Search for the cell housing the specified text and yield its [x, y] center coordinate. 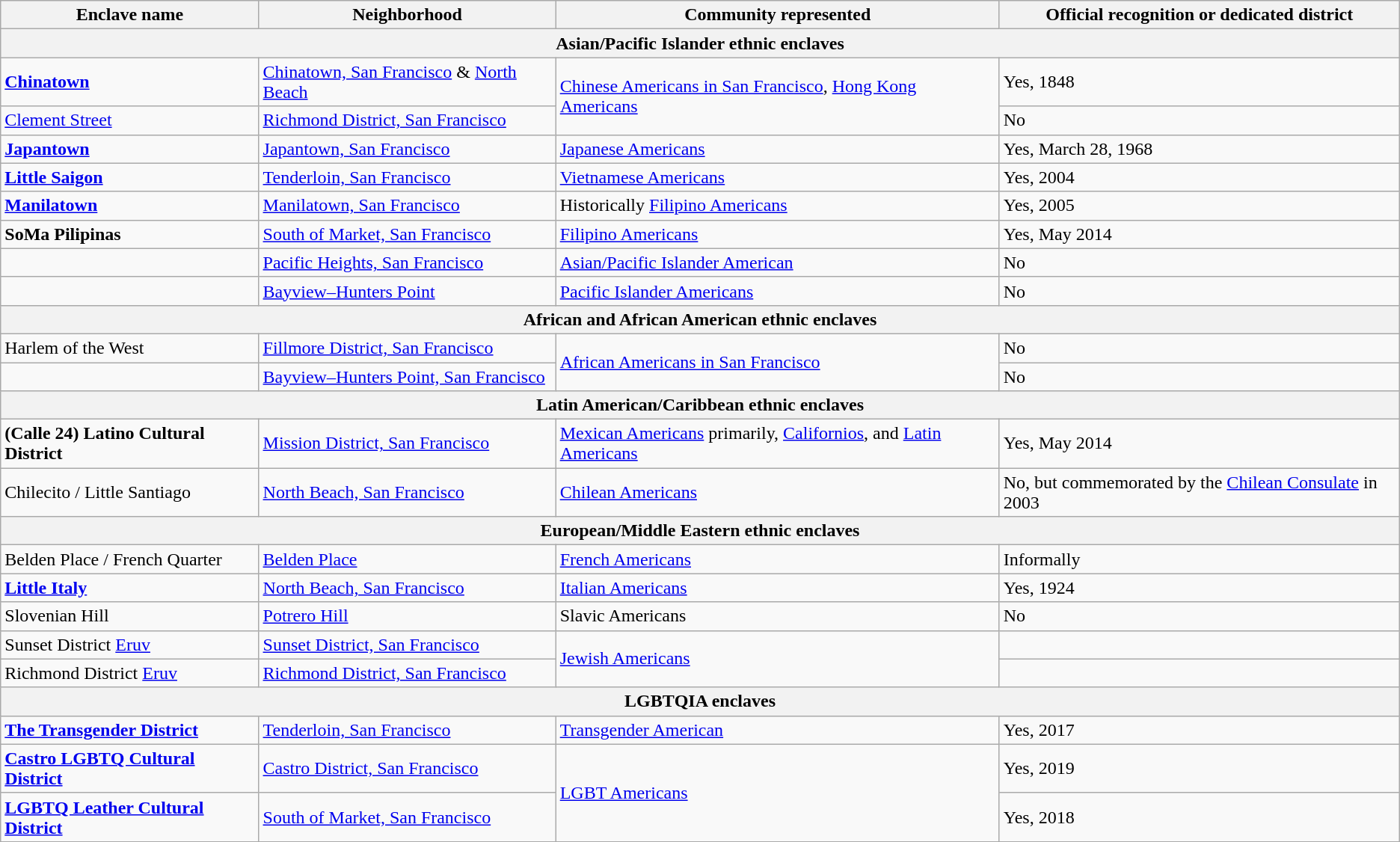
Little Italy [130, 588]
Italian Americans [778, 588]
Yes, March 28, 1968 [1200, 149]
Informally [1200, 559]
African and African American ethnic enclaves [700, 319]
Manilatown, San Francisco [407, 206]
Filipino Americans [778, 234]
Harlem of the West [130, 348]
Yes, 1848 [1200, 82]
Belden Place [407, 559]
Belden Place / French Quarter [130, 559]
SoMa Pilipinas [130, 234]
Yes, 2017 [1200, 730]
Asian/Pacific Islander American [778, 262]
Sunset District Eruv [130, 645]
European/Middle Eastern ethnic enclaves [700, 531]
Yes, 1924 [1200, 588]
Slavic Americans [778, 616]
Chilean Americans [778, 492]
Sunset District, San Francisco [407, 645]
Castro District, San Francisco [407, 769]
Chinatown [130, 82]
Castro LGBTQ Cultural District [130, 769]
Little Saigon [130, 177]
Japantown, San Francisco [407, 149]
LGBTQIA enclaves [700, 701]
African Americans in San Francisco [778, 362]
Fillmore District, San Francisco [407, 348]
Mission District, San Francisco [407, 444]
French Americans [778, 559]
Pacific Islander Americans [778, 291]
LGBTQ Leather Cultural District [130, 817]
Yes, 2005 [1200, 206]
The Transgender District [130, 730]
Transgender American [778, 730]
Slovenian Hill [130, 616]
Historically Filipino Americans [778, 206]
Bayview–Hunters Point, San Francisco [407, 376]
Mexican Americans primarily, Californios, and Latin Americans [778, 444]
Latin American/Caribbean ethnic enclaves [700, 405]
Yes, 2004 [1200, 177]
Chinatown, San Francisco & North Beach [407, 82]
Japantown [130, 149]
Bayview–Hunters Point [407, 291]
Chilecito / Little Santiago [130, 492]
Manilatown [130, 206]
Clement Street [130, 120]
LGBT Americans [778, 793]
Asian/Pacific Islander ethnic enclaves [700, 43]
Chinese Americans in San Francisco, Hong Kong Americans [778, 96]
Potrero Hill [407, 616]
No, but commemorated by the Chilean Consulate in 2003 [1200, 492]
Neighborhood [407, 15]
Jewish Americans [778, 659]
Enclave name [130, 15]
Richmond District Eruv [130, 673]
Yes, 2019 [1200, 769]
Pacific Heights, San Francisco [407, 262]
Japanese Americans [778, 149]
Vietnamese Americans [778, 177]
(Calle 24) Latino Cultural District [130, 444]
Community represented [778, 15]
Official recognition or dedicated district [1200, 15]
Yes, 2018 [1200, 817]
